Determine the (X, Y) coordinate at the center of the cell enclosing the given text.  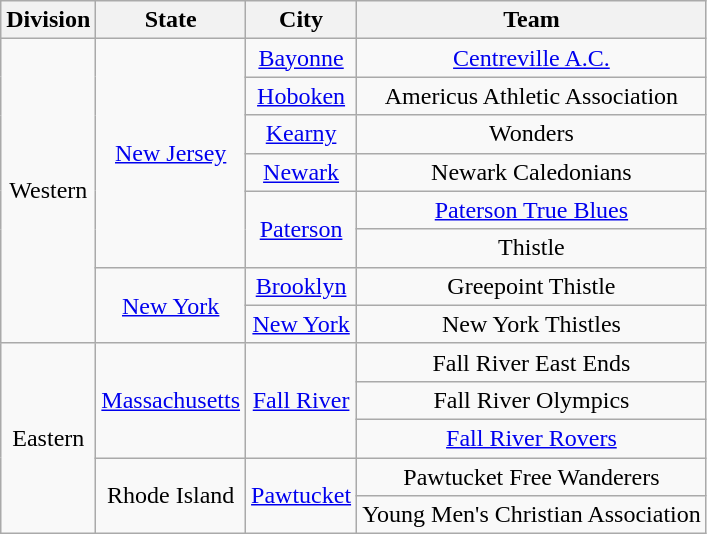
New York Thistles (532, 324)
Paterson True Blues (532, 210)
Fall River East Ends (532, 362)
Fall River Olympics (532, 400)
Paterson (302, 229)
Wonders (532, 134)
Thistle (532, 248)
Greepoint Thistle (532, 286)
Division (48, 20)
Kearny (302, 134)
Bayonne (302, 58)
Newark Caledonians (532, 172)
Massachusetts (171, 400)
Americus Athletic Association (532, 96)
Rhode Island (171, 496)
New Jersey (171, 153)
State (171, 20)
Eastern (48, 438)
Hoboken (302, 96)
Newark (302, 172)
Fall River (302, 400)
Centreville A.C. (532, 58)
Brooklyn (302, 286)
Pawtucket (302, 496)
Young Men's Christian Association (532, 515)
Pawtucket Free Wanderers (532, 477)
Fall River Rovers (532, 438)
Team (532, 20)
City (302, 20)
Western (48, 191)
